Return (x, y) of the center of cell containing provided text 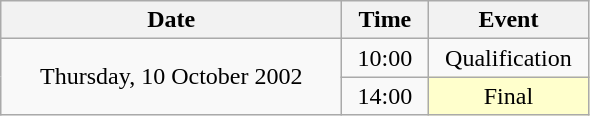
Date (172, 20)
Final (508, 96)
Event (508, 20)
10:00 (385, 58)
Time (385, 20)
Thursday, 10 October 2002 (172, 77)
14:00 (385, 96)
Qualification (508, 58)
